Return [X, Y] of the center of cell containing provided text 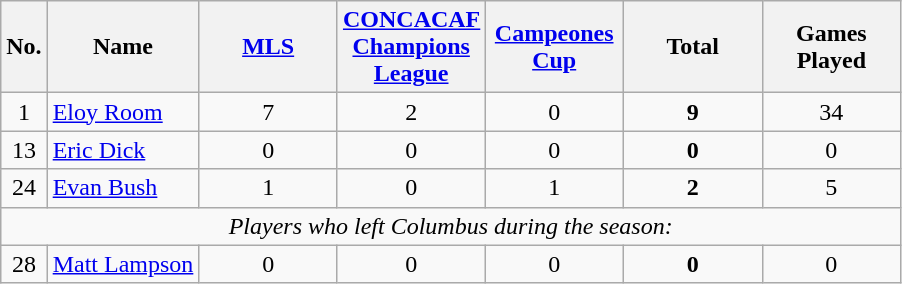
Players who left Columbus during the season: [451, 226]
13 [24, 150]
Name [123, 47]
Matt Lampson [123, 264]
Evan Bush [123, 188]
Games Played [832, 47]
Total [692, 47]
Eric Dick [123, 150]
CONCACAF Champions League [410, 47]
MLS [268, 47]
Eloy Room [123, 112]
No. [24, 47]
5 [832, 188]
34 [832, 112]
7 [268, 112]
24 [24, 188]
28 [24, 264]
9 [692, 112]
Campeones Cup [554, 47]
